Find where the given text appears and provide that cell's center as (x, y) coordinate. 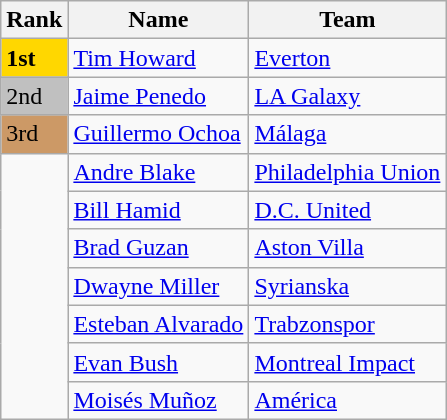
Rank (34, 20)
Andre Blake (158, 172)
Evan Bush (158, 362)
Brad Guzan (158, 248)
Bill Hamid (158, 210)
Team (348, 20)
América (348, 400)
LA Galaxy (348, 96)
2nd (34, 96)
1st (34, 58)
Montreal Impact (348, 362)
3rd (34, 134)
Guillermo Ochoa (158, 134)
D.C. United (348, 210)
Jaime Penedo (158, 96)
Aston Villa (348, 248)
Everton (348, 58)
Syrianska (348, 286)
Trabzonspor (348, 324)
Dwayne Miller (158, 286)
Tim Howard (158, 58)
Moisés Muñoz (158, 400)
Esteban Alvarado (158, 324)
Philadelphia Union (348, 172)
Málaga (348, 134)
Name (158, 20)
